Extract the [x, y] coordinate from the center of the cell holding the provided text.  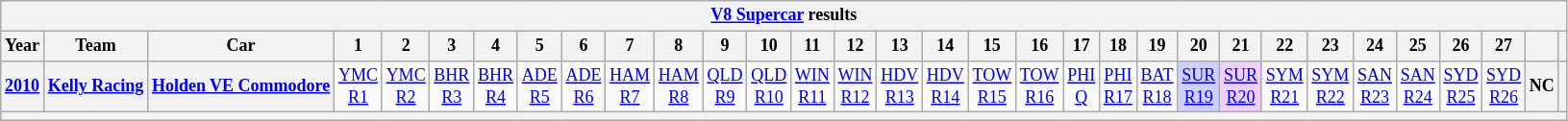
BHRR3 [452, 86]
14 [946, 46]
HDVR13 [900, 86]
QLDR10 [769, 86]
HAMR8 [679, 86]
16 [1040, 46]
SANR23 [1375, 86]
20 [1199, 46]
SUR R19 [1199, 86]
SYDR26 [1504, 86]
YMCR2 [406, 86]
2 [406, 46]
15 [992, 46]
8 [679, 46]
Kelly Racing [95, 86]
6 [584, 46]
BHRR4 [496, 86]
SANR24 [1417, 86]
22 [1284, 46]
21 [1241, 46]
12 [856, 46]
7 [631, 46]
26 [1461, 46]
19 [1157, 46]
18 [1119, 46]
25 [1417, 46]
Car [241, 46]
3 [452, 46]
BATR18 [1157, 86]
QLDR9 [725, 86]
SUR R20 [1241, 86]
2010 [23, 86]
Holden VE Commodore [241, 86]
11 [811, 46]
NC [1542, 86]
SYDR25 [1461, 86]
WINR11 [811, 86]
PHIQ [1082, 86]
5 [539, 46]
Team [95, 46]
HDVR14 [946, 86]
10 [769, 46]
SYMR22 [1331, 86]
17 [1082, 46]
1 [359, 46]
V8 Supercar results [784, 15]
TOWR15 [992, 86]
24 [1375, 46]
23 [1331, 46]
Year [23, 46]
4 [496, 46]
27 [1504, 46]
SYMR21 [1284, 86]
ADER6 [584, 86]
WINR12 [856, 86]
9 [725, 46]
TOWR16 [1040, 86]
YMCR1 [359, 86]
ADER5 [539, 86]
HAMR7 [631, 86]
PHIR17 [1119, 86]
13 [900, 46]
